Extract the (x, y) coordinate from the center of the cell holding the provided text.  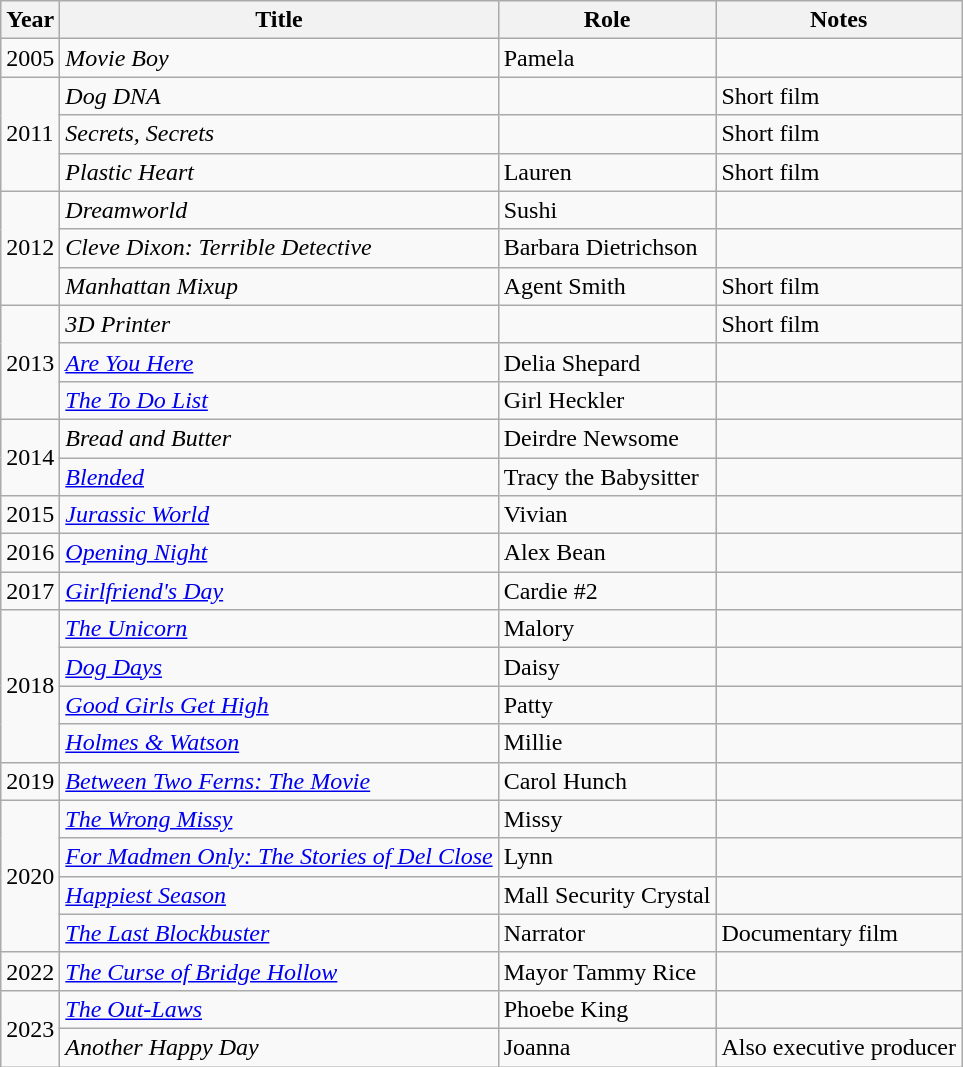
Carol Hunch (607, 781)
Are You Here (279, 362)
2013 (30, 362)
Notes (839, 20)
Sushi (607, 210)
Millie (607, 743)
2023 (30, 1028)
The Last Blockbuster (279, 933)
Blended (279, 477)
Good Girls Get High (279, 705)
Role (607, 20)
Deirdre Newsome (607, 438)
Tracy the Babysitter (607, 477)
Delia Shepard (607, 362)
Barbara Dietrichson (607, 248)
Lynn (607, 857)
Malory (607, 629)
Movie Boy (279, 58)
Girl Heckler (607, 400)
Patty (607, 705)
Between Two Ferns: The Movie (279, 781)
Dog DNA (279, 96)
Year (30, 20)
Pamela (607, 58)
Vivian (607, 515)
2016 (30, 553)
Narrator (607, 933)
2012 (30, 248)
Opening Night (279, 553)
The To Do List (279, 400)
Missy (607, 819)
Documentary film (839, 933)
Happiest Season (279, 895)
2020 (30, 876)
Cardie #2 (607, 591)
2014 (30, 457)
Joanna (607, 1047)
Also executive producer (839, 1047)
2011 (30, 134)
Alex Bean (607, 553)
Daisy (607, 667)
Jurassic World (279, 515)
2015 (30, 515)
Another Happy Day (279, 1047)
The Curse of Bridge Hollow (279, 971)
Phoebe King (607, 1009)
2022 (30, 971)
The Out-Laws (279, 1009)
Girlfriend's Day (279, 591)
Lauren (607, 172)
Dreamworld (279, 210)
Holmes & Watson (279, 743)
The Wrong Missy (279, 819)
For Madmen Only: The Stories of Del Close (279, 857)
Plastic Heart (279, 172)
Agent Smith (607, 286)
Mayor Tammy Rice (607, 971)
Dog Days (279, 667)
The Unicorn (279, 629)
2017 (30, 591)
2005 (30, 58)
3D Printer (279, 324)
2018 (30, 686)
Manhattan Mixup (279, 286)
2019 (30, 781)
Bread and Butter (279, 438)
Secrets, Secrets (279, 134)
Cleve Dixon: Terrible Detective (279, 248)
Title (279, 20)
Mall Security Crystal (607, 895)
